Provide the [X, Y] coordinate of the cell's center where the given text is located.  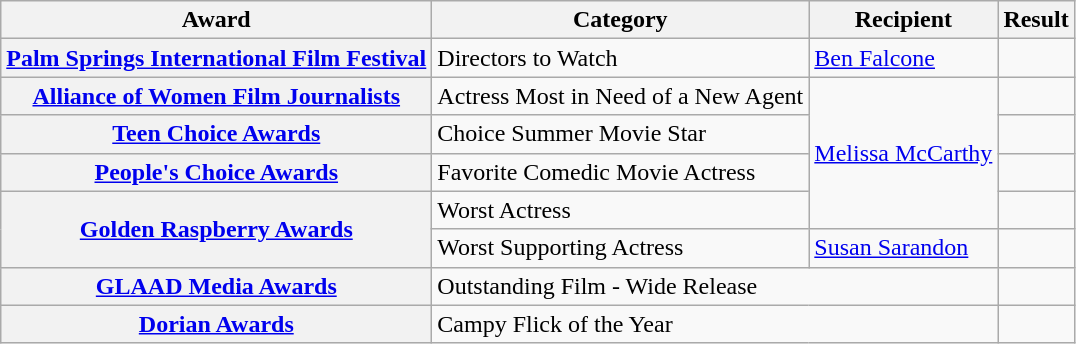
People's Choice Awards [216, 172]
Dorian Awards [216, 324]
Ben Falcone [904, 58]
Category [620, 20]
Alliance of Women Film Journalists [216, 96]
Worst Actress [620, 210]
Golden Raspberry Awards [216, 229]
GLAAD Media Awards [216, 286]
Outstanding Film - Wide Release [715, 286]
Recipient [904, 20]
Worst Supporting Actress [620, 248]
Susan Sarandon [904, 248]
Teen Choice Awards [216, 134]
Campy Flick of the Year [715, 324]
Palm Springs International Film Festival [216, 58]
Result [1036, 20]
Favorite Comedic Movie Actress [620, 172]
Choice Summer Movie Star [620, 134]
Actress Most in Need of a New Agent [620, 96]
Melissa McCarthy [904, 153]
Award [216, 20]
Directors to Watch [620, 58]
